Determine the (X, Y) coordinate at the center of the cell enclosing the given text.  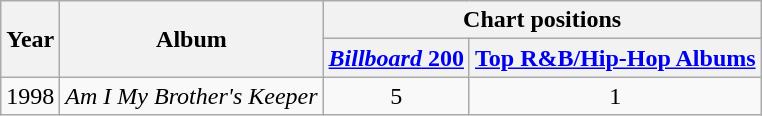
Top R&B/Hip-Hop Albums (615, 58)
Year (30, 39)
Billboard 200 (396, 58)
Chart positions (542, 20)
Am I My Brother's Keeper (192, 96)
1998 (30, 96)
Album (192, 39)
5 (396, 96)
1 (615, 96)
